Search for the cell housing the specified text and yield its [x, y] center coordinate. 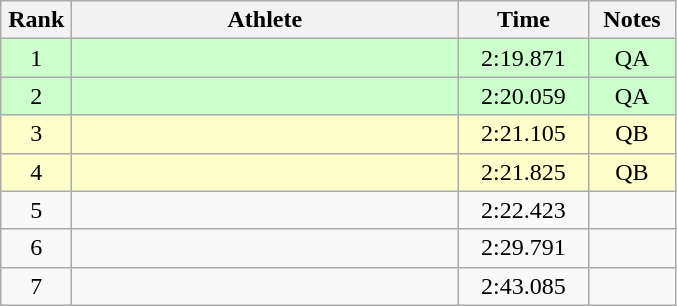
Notes [632, 20]
Time [524, 20]
Rank [36, 20]
2:21.825 [524, 172]
2:21.105 [524, 134]
2:20.059 [524, 96]
7 [36, 286]
4 [36, 172]
2:29.791 [524, 248]
3 [36, 134]
2 [36, 96]
6 [36, 248]
2:43.085 [524, 286]
1 [36, 58]
5 [36, 210]
2:22.423 [524, 210]
Athlete [265, 20]
2:19.871 [524, 58]
